Return the (x, y) coordinate for the center point of the cell that contains the specified text.  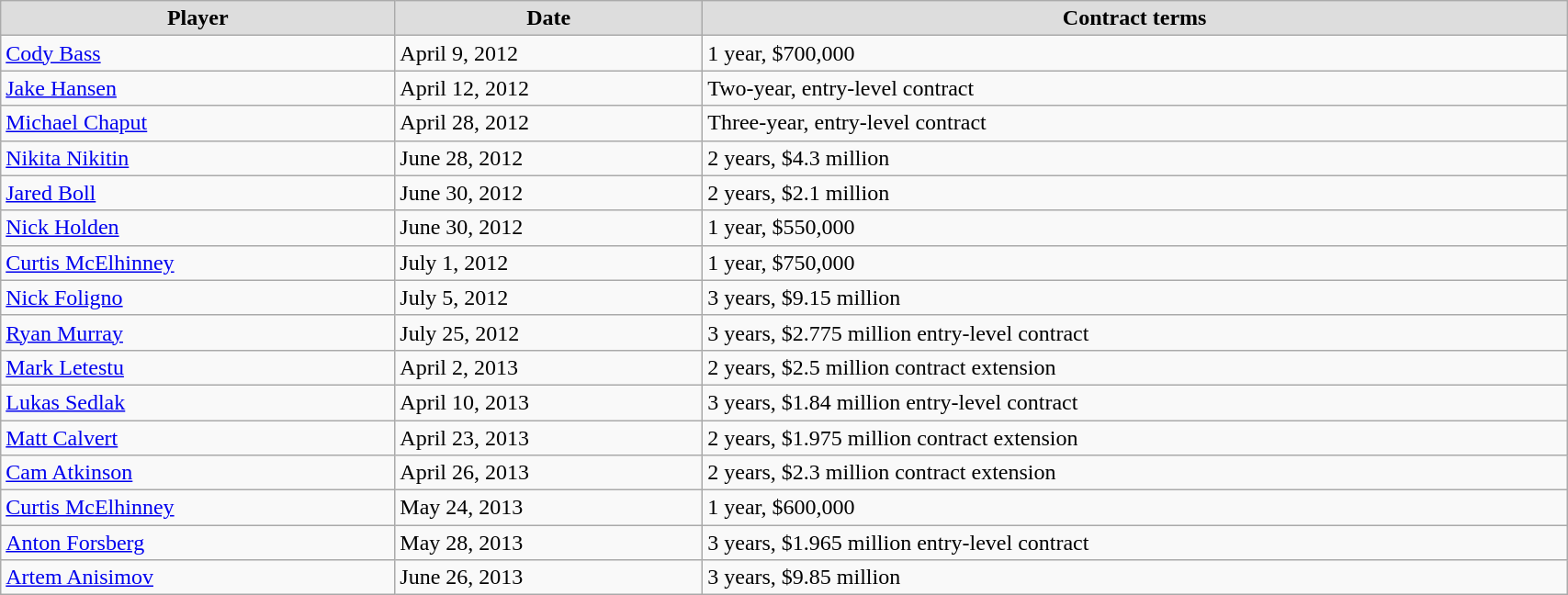
July 25, 2012 (549, 332)
June 28, 2012 (549, 158)
Cody Bass (198, 53)
2 years, $2.1 million (1135, 193)
1 year, $700,000 (1135, 53)
Player (198, 18)
April 26, 2013 (549, 473)
3 years, $1.84 million entry-level contract (1135, 402)
2 years, $2.3 million contract extension (1135, 473)
Matt Calvert (198, 438)
May 24, 2013 (549, 508)
Mark Letestu (198, 367)
2 years, $1.975 million contract extension (1135, 438)
Michael Chaput (198, 123)
3 years, $1.965 million entry-level contract (1135, 543)
Lukas Sedlak (198, 402)
June 26, 2013 (549, 578)
April 12, 2012 (549, 88)
Contract terms (1135, 18)
Jared Boll (198, 193)
Nick Foligno (198, 297)
Jake Hansen (198, 88)
2 years, $2.5 million contract extension (1135, 367)
1 year, $600,000 (1135, 508)
1 year, $750,000 (1135, 263)
Three-year, entry-level contract (1135, 123)
Anton Forsberg (198, 543)
July 1, 2012 (549, 263)
Ryan Murray (198, 332)
3 years, $2.775 million entry-level contract (1135, 332)
April 9, 2012 (549, 53)
April 2, 2013 (549, 367)
Cam Atkinson (198, 473)
April 28, 2012 (549, 123)
April 23, 2013 (549, 438)
Nikita Nikitin (198, 158)
3 years, $9.15 million (1135, 297)
3 years, $9.85 million (1135, 578)
1 year, $550,000 (1135, 228)
Two-year, entry-level contract (1135, 88)
2 years, $4.3 million (1135, 158)
May 28, 2013 (549, 543)
July 5, 2012 (549, 297)
Nick Holden (198, 228)
April 10, 2013 (549, 402)
Date (549, 18)
Artem Anisimov (198, 578)
